Pinpoint the cell where the given text exists, returning its (X, Y) midpoint coordinate. 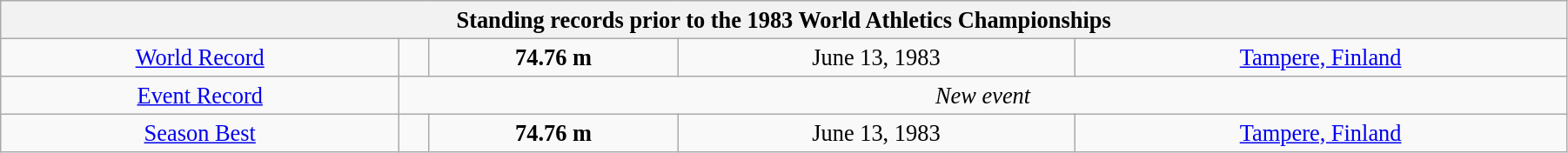
World Record (200, 57)
Season Best (200, 133)
Event Record (200, 95)
Standing records prior to the 1983 World Athletics Championships (784, 19)
New event (983, 95)
